Return [X, Y] of the center of cell containing provided text 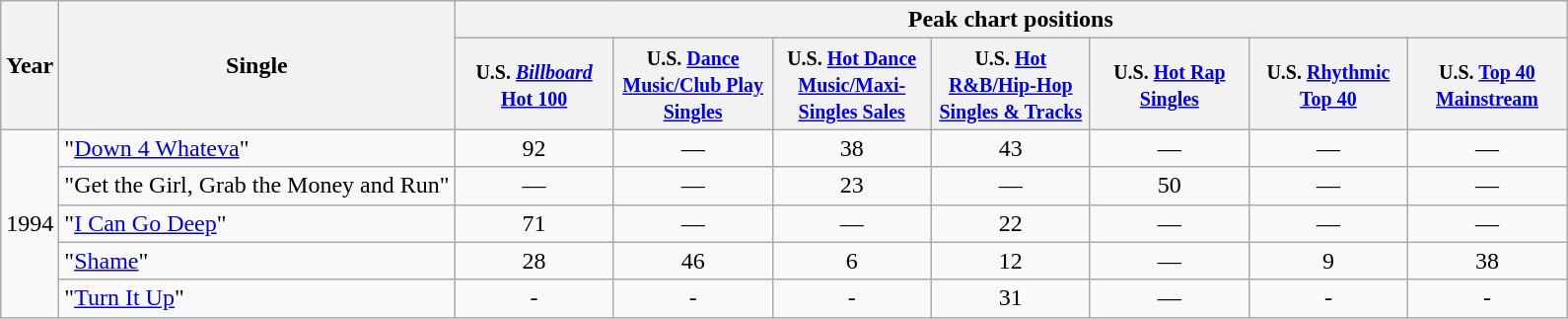
U.S. Rhythmic Top 40 [1327, 84]
23 [852, 186]
22 [1010, 223]
Single [256, 65]
46 [692, 261]
Year [30, 65]
12 [1010, 261]
U.S. Hot Dance Music/Maxi-Singles Sales [852, 84]
"Turn It Up" [256, 298]
U.S. Dance Music/Club Play Singles [692, 84]
"Down 4 Whateva" [256, 148]
"I Can Go Deep" [256, 223]
Peak chart positions [1010, 20]
71 [535, 223]
U.S. Hot Rap Singles [1170, 84]
U.S. Hot R&B/Hip-Hop Singles & Tracks [1010, 84]
"Get the Girl, Grab the Money and Run" [256, 186]
31 [1010, 298]
1994 [30, 223]
50 [1170, 186]
9 [1327, 261]
28 [535, 261]
92 [535, 148]
6 [852, 261]
43 [1010, 148]
U.S. Billboard Hot 100 [535, 84]
"Shame" [256, 261]
U.S. Top 40 Mainstream [1487, 84]
